For the text-containing cell, return its midpoint in (X, Y) coordinate format. 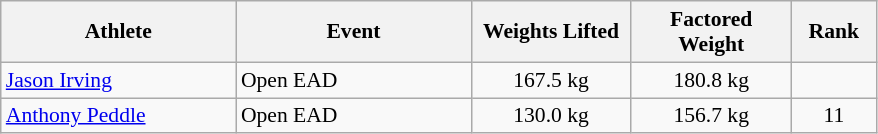
156.7 kg (711, 116)
Anthony Peddle (118, 116)
11 (834, 116)
Event (354, 32)
Athlete (118, 32)
Jason Irving (118, 80)
167.5 kg (551, 80)
Rank (834, 32)
Weights Lifted (551, 32)
Factored Weight (711, 32)
130.0 kg (551, 116)
180.8 kg (711, 80)
